Extract the [X, Y] coordinate from the center of the cell holding the provided text.  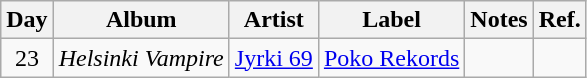
Album [141, 20]
Artist [274, 20]
Label [391, 20]
Notes [499, 20]
Ref. [560, 20]
Day [27, 20]
Helsinki Vampire [141, 58]
23 [27, 58]
Jyrki 69 [274, 58]
Poko Rekords [391, 58]
